Locate the cell with the specified text and output its [x, y] center coordinate. 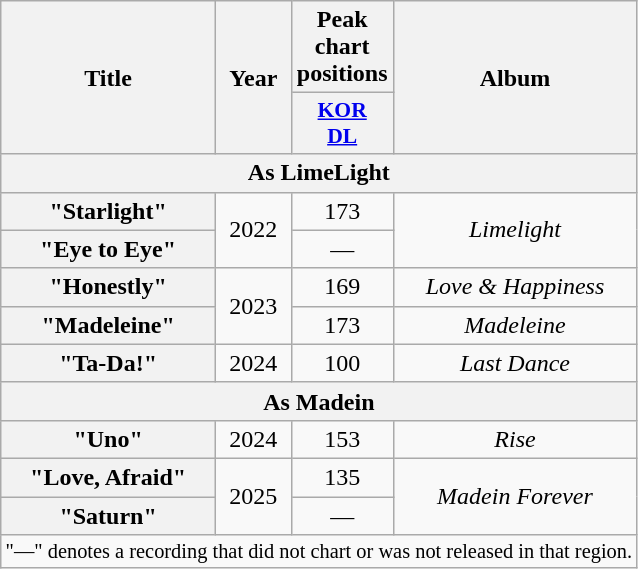
Peak chart positions [342, 47]
169 [342, 287]
Album [515, 78]
As LimeLight [319, 173]
153 [342, 439]
Year [253, 78]
"Starlight" [108, 211]
100 [342, 363]
"Honestly" [108, 287]
"Ta-Da!" [108, 363]
Limelight [515, 230]
Love & Happiness [515, 287]
"—" denotes a recording that did not chart or was not released in that region. [319, 552]
"Saturn" [108, 515]
2023 [253, 306]
Rise [515, 439]
"Madeleine" [108, 325]
"Eye to Eye" [108, 249]
"Love, Afraid" [108, 477]
Title [108, 78]
Last Dance [515, 363]
"Uno" [108, 439]
135 [342, 477]
As Madein [319, 401]
2022 [253, 230]
KORDL [342, 124]
Madein Forever [515, 496]
Madeleine [515, 325]
2025 [253, 496]
